Search for the cell housing the specified text and yield its [x, y] center coordinate. 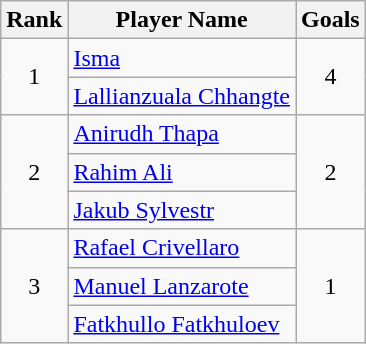
Player Name [182, 20]
Fatkhullo Fatkhuloev [182, 324]
Rafael Crivellaro [182, 248]
Jakub Sylvestr [182, 210]
Anirudh Thapa [182, 134]
Lallianzuala Chhangte [182, 96]
4 [331, 77]
Isma [182, 58]
3 [34, 286]
Rank [34, 20]
Goals [331, 20]
Manuel Lanzarote [182, 286]
Rahim Ali [182, 172]
